Search for the cell housing the specified text and yield its [X, Y] center coordinate. 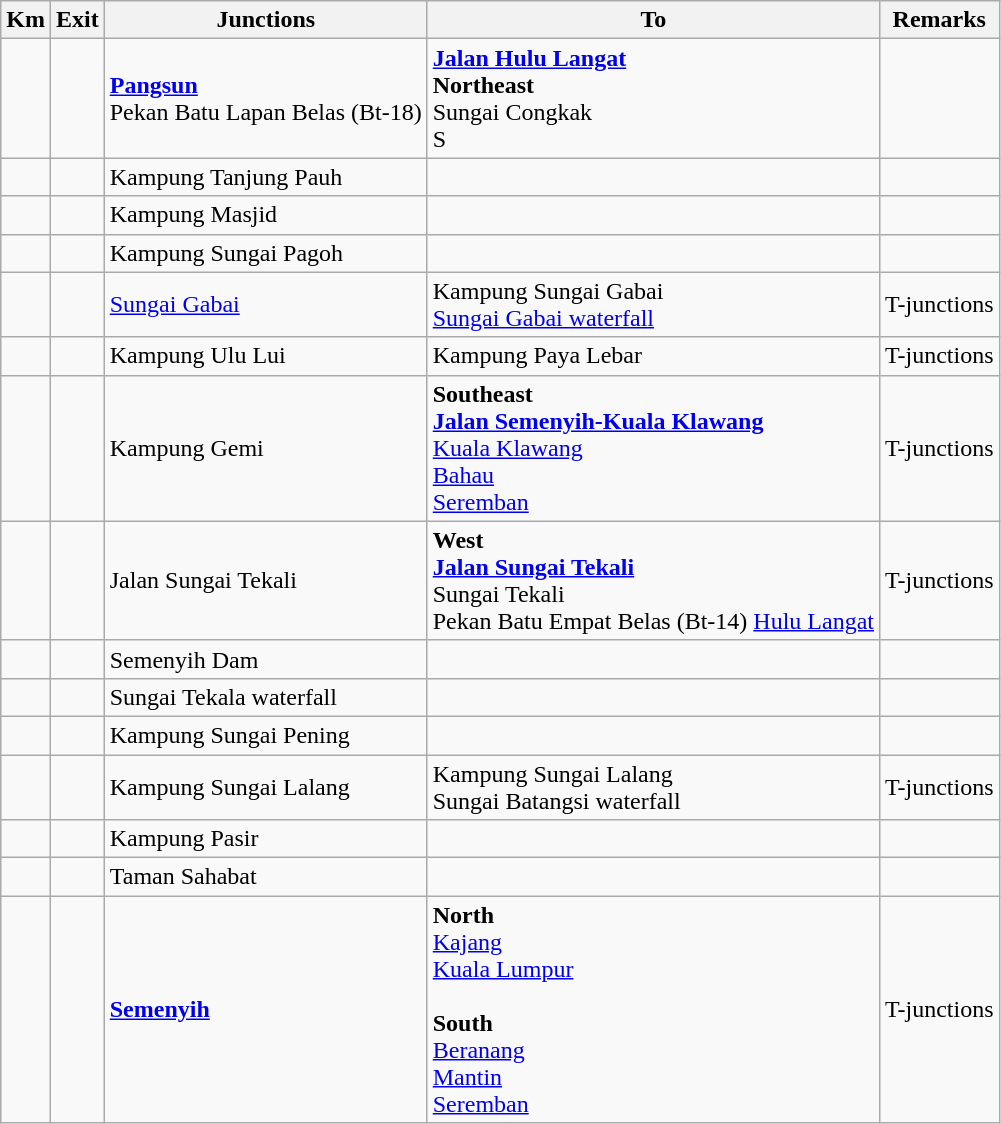
Jalan Sungai Tekali [266, 580]
Remarks [940, 20]
Kampung Sungai Lalang [266, 786]
Semenyih Dam [266, 659]
Kampung Sungai Pagoh [266, 253]
North Kajang Kuala LumpurSouth Beranang Mantin Seremban [653, 1010]
Kampung Ulu Lui [266, 356]
To [653, 20]
Kampung Pasir [266, 839]
Km [26, 20]
West Jalan Sungai Tekali Sungai Tekali Pekan Batu Empat Belas (Bt-14) Hulu Langat [653, 580]
Sungai Gabai [266, 304]
Kampung Gemi [266, 448]
Kampung Sungai LalangSungai Batangsi waterfall [653, 786]
Kampung Paya Lebar [653, 356]
Kampung Sungai GabaiSungai Gabai waterfall [653, 304]
Semenyih [266, 1010]
Junctions [266, 20]
Sungai Tekala waterfall [266, 697]
Exit [77, 20]
Taman Sahabat [266, 877]
Southeast Jalan Semenyih-Kuala Klawang Kuala Klawang Bahau Seremban [653, 448]
Kampung Masjid [266, 215]
Kampung Sungai Pening [266, 735]
PangsunPekan Batu Lapan Belas (Bt-18) [266, 98]
Jalan Hulu LangatNortheast Sungai Congkak S [653, 98]
Kampung Tanjung Pauh [266, 177]
